From the cell containing the given text, extract its center point as (x, y) coordinate. 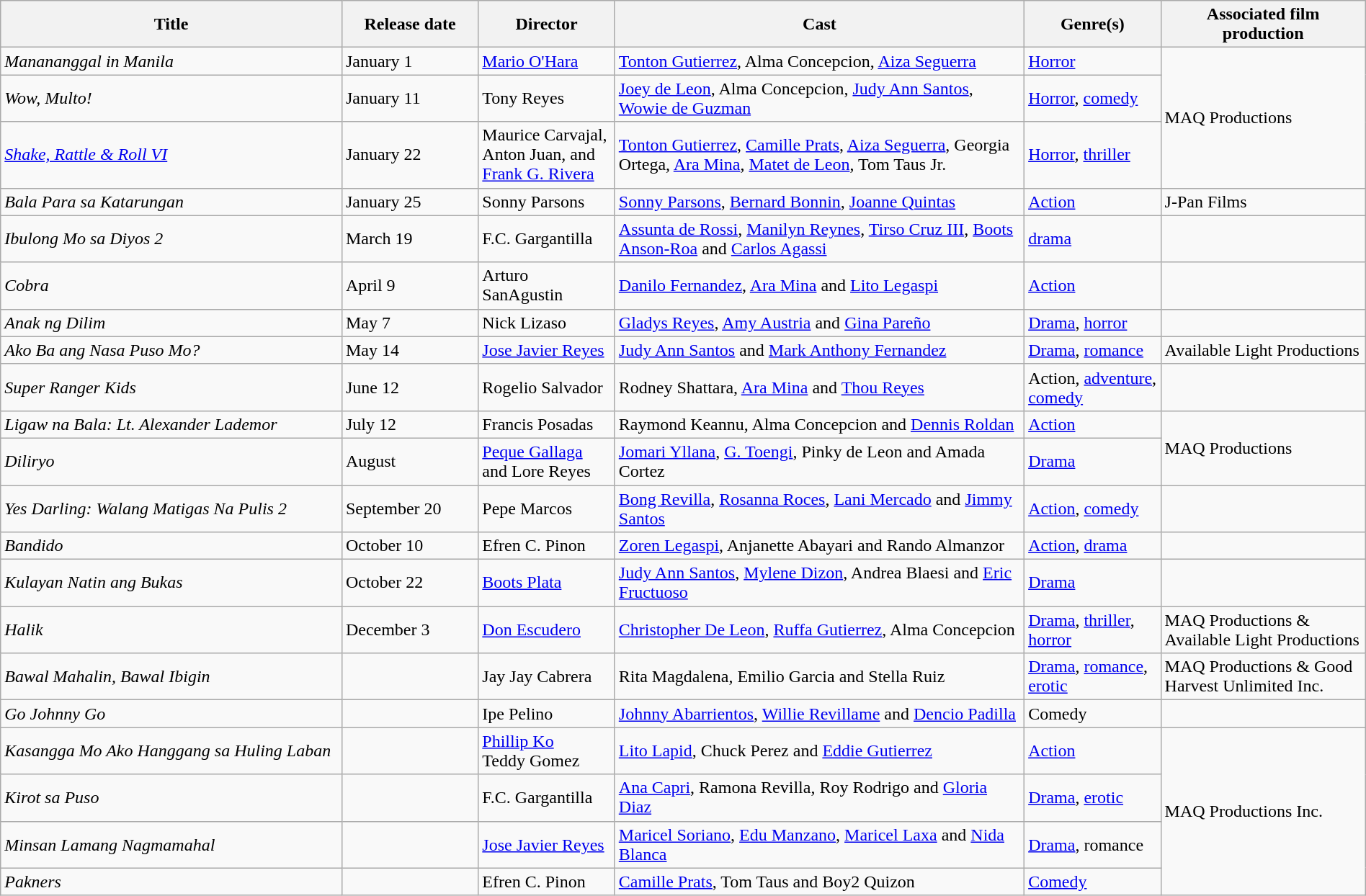
January 22 (409, 155)
Bala Para sa Katarungan (171, 202)
Cast (819, 24)
Action, adventure, comedy (1092, 387)
Bong Revilla, Rosanna Roces, Lani Mercado and Jimmy Santos (819, 509)
October 10 (409, 546)
Francis Posadas (546, 424)
Horror (1092, 61)
December 3 (409, 630)
Sonny Parsons, Bernard Bonnin, Joanne Quintas (819, 202)
Don Escudero (546, 630)
March 19 (409, 239)
Assunta de Rossi, Manilyn Reynes, Tirso Cruz III, Boots Anson-Roa and Carlos Agassi (819, 239)
Judy Ann Santos and Mark Anthony Fernandez (819, 350)
MAQ Productions Inc. (1263, 811)
July 12 (409, 424)
Halik (171, 630)
MAQ Productions & Available Light Productions (1263, 630)
Rodney Shattara, Ara Mina and Thou Reyes (819, 387)
Go Johnny Go (171, 714)
Action, drama (1092, 546)
Drama, romance, erotic (1092, 677)
Johnny Abarrientos, Willie Revillame and Dencio Padilla (819, 714)
Gladys Reyes, Amy Austria and Gina Pareño (819, 323)
Lito Lapid, Chuck Perez and Eddie Gutierrez (819, 751)
Minsan Lamang Nagmamahal (171, 844)
Raymond Keannu, Alma Concepcion and Dennis Roldan (819, 424)
Action, comedy (1092, 509)
Horror, comedy (1092, 98)
Zoren Legaspi, Anjanette Abayari and Rando Almanzor (819, 546)
Bandido (171, 546)
Kirot sa Puso (171, 798)
January 25 (409, 202)
Joey de Leon, Alma Concepcion, Judy Ann Santos, Wowie de Guzman (819, 98)
drama (1092, 239)
Tonton Gutierrez, Alma Concepcion, Aiza Seguerra (819, 61)
Boots Plata (546, 583)
Manananggal in Manila (171, 61)
Rita Magdalena, Emilio Garcia and Stella Ruiz (819, 677)
June 12 (409, 387)
Kasangga Mo Ako Hanggang sa Huling Laban (171, 751)
January 1 (409, 61)
January 11 (409, 98)
Arturo SanAgustin (546, 285)
Mario O'Hara (546, 61)
Cobra (171, 285)
Pakners (171, 882)
Title (171, 24)
Available Light Productions (1263, 350)
Wow, Multo! (171, 98)
Sonny Parsons (546, 202)
Shake, Rattle & Roll VI (171, 155)
Danilo Fernandez, Ara Mina and Lito Legaspi (819, 285)
Associated film production (1263, 24)
J-Pan Films (1263, 202)
Director (546, 24)
Maricel Soriano, Edu Manzano, Maricel Laxa and Nida Blanca (819, 844)
October 22 (409, 583)
Super Ranger Kids (171, 387)
Horror, thriller (1092, 155)
Diliryo (171, 461)
May 7 (409, 323)
May 14 (409, 350)
Anak ng Dilim (171, 323)
Tonton Gutierrez, Camille Prats, Aiza Seguerra, Georgia Ortega, Ara Mina, Matet de Leon, Tom Taus Jr. (819, 155)
Ako Ba ang Nasa Puso Mo? (171, 350)
Maurice Carvajal, Anton Juan, and Frank G. Rivera (546, 155)
Yes Darling: Walang Matigas Na Pulis 2 (171, 509)
Ana Capri, Ramona Revilla, Roy Rodrigo and Gloria Diaz (819, 798)
Ibulong Mo sa Diyos 2 (171, 239)
Genre(s) (1092, 24)
Jay Jay Cabrera (546, 677)
Tony Reyes (546, 98)
Bawal Mahalin, Bawal Ibigin (171, 677)
Ligaw na Bala: Lt. Alexander Lademor (171, 424)
Jomari Yllana, G. Toengi, Pinky de Leon and Amada Cortez (819, 461)
Pepe Marcos (546, 509)
Drama, erotic (1092, 798)
Ipe Pelino (546, 714)
Peque Gallaga and Lore Reyes (546, 461)
Release date (409, 24)
September 20 (409, 509)
Kulayan Natin ang Bukas (171, 583)
MAQ Productions & Good Harvest Unlimited Inc. (1263, 677)
Judy Ann Santos, Mylene Dizon, Andrea Blaesi and Eric Fructuoso (819, 583)
Drama, thriller, horror (1092, 630)
August (409, 461)
Rogelio Salvador (546, 387)
Camille Prats, Tom Taus and Boy2 Quizon (819, 882)
Christopher De Leon, Ruffa Gutierrez, Alma Concepcion (819, 630)
Phillip Ko Teddy Gomez (546, 751)
April 9 (409, 285)
Drama, horror (1092, 323)
Nick Lizaso (546, 323)
